Return [X, Y] of the center of cell containing provided text 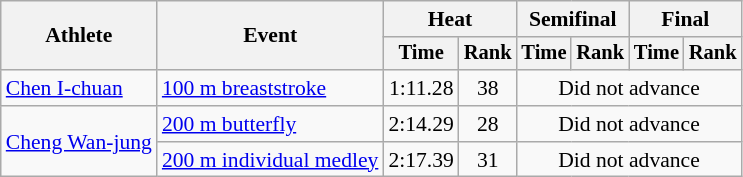
1:11.28 [420, 88]
100 m breaststroke [270, 88]
Event [270, 36]
28 [488, 124]
200 m butterfly [270, 124]
2:14.29 [420, 124]
38 [488, 88]
Final [685, 19]
Athlete [79, 36]
Heat [450, 19]
Chen I-chuan [79, 88]
Semifinal [572, 19]
Cheng Wan-jung [79, 142]
